Search for the cell housing the specified text and yield its [x, y] center coordinate. 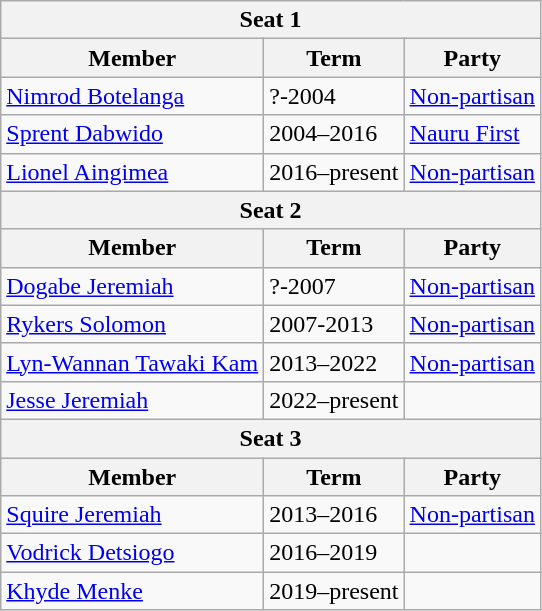
2022–present [334, 400]
Rykers Solomon [132, 324]
2013–2022 [334, 362]
2004–2016 [334, 134]
Jesse Jeremiah [132, 400]
Seat 1 [271, 20]
Nimrod Botelanga [132, 96]
?-2007 [334, 286]
2007-2013 [334, 324]
Vodrick Detsiogo [132, 553]
Nauru First [472, 134]
Lyn-Wannan Tawaki Kam [132, 362]
Sprent Dabwido [132, 134]
Seat 3 [271, 438]
Khyde Menke [132, 591]
?-2004 [334, 96]
2019–present [334, 591]
2016–present [334, 172]
Seat 2 [271, 210]
Lionel Aingimea [132, 172]
Squire Jeremiah [132, 515]
Dogabe Jeremiah [132, 286]
2013–2016 [334, 515]
2016–2019 [334, 553]
